Return [X, Y] of the center of cell containing provided text 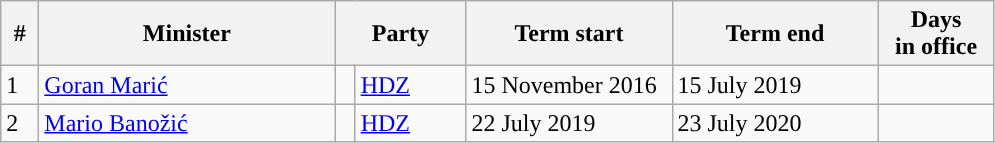
Party [400, 34]
15 November 2016 [569, 85]
2 [20, 123]
Goran Marić [187, 85]
Mario Banožić [187, 123]
1 [20, 85]
22 July 2019 [569, 123]
Term start [569, 34]
23 July 2020 [775, 123]
15 July 2019 [775, 85]
# [20, 34]
Minister [187, 34]
Term end [775, 34]
Days in office [936, 34]
